Extract the [X, Y] coordinate from the center of the cell holding the provided text.  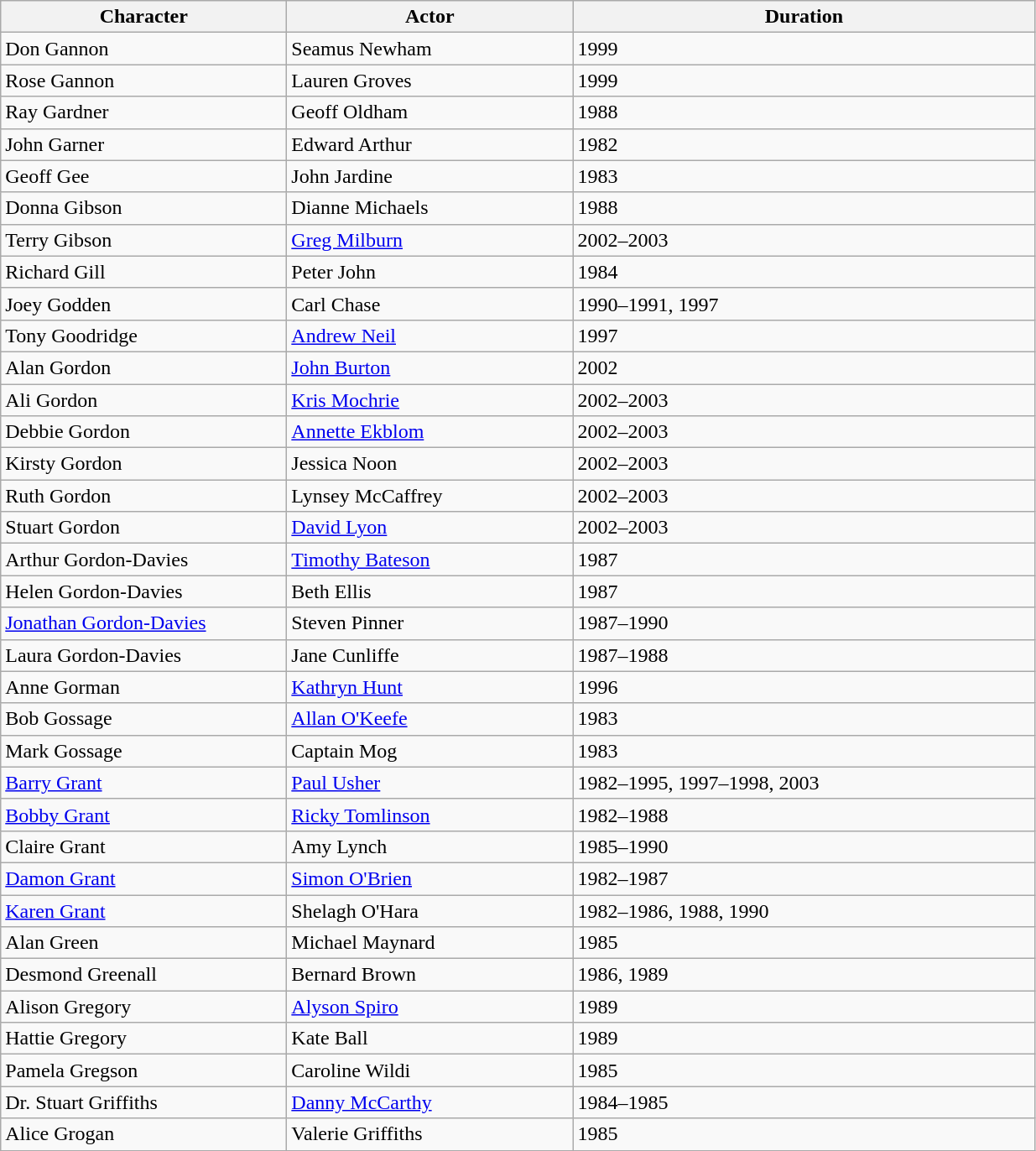
Alan Green [144, 943]
Bobby Grant [144, 815]
Anne Gorman [144, 687]
Don Gannon [144, 49]
Tony Goodridge [144, 336]
1996 [804, 687]
Character [144, 17]
Steven Pinner [429, 623]
Duration [804, 17]
Terry Gibson [144, 240]
Peter John [429, 272]
John Garner [144, 144]
Alan Gordon [144, 367]
1984–1985 [804, 1102]
1990–1991, 1997 [804, 304]
Andrew Neil [429, 336]
Jane Cunliffe [429, 655]
Debbie Gordon [144, 432]
John Jardine [429, 176]
Valerie Griffiths [429, 1134]
1986, 1989 [804, 975]
Joey Godden [144, 304]
Jessica Noon [429, 464]
Stuart Gordon [144, 528]
Amy Lynch [429, 846]
Kate Ball [429, 1039]
Barry Grant [144, 783]
Dr. Stuart Griffiths [144, 1102]
Pamela Gregson [144, 1070]
Alice Grogan [144, 1134]
Paul Usher [429, 783]
Helen Gordon-Davies [144, 591]
Captain Mog [429, 751]
Hattie Gregory [144, 1039]
Lynsey McCaffrey [429, 496]
Actor [429, 17]
Claire Grant [144, 846]
Karen Grant [144, 910]
Kirsty Gordon [144, 464]
1982–1986, 1988, 1990 [804, 910]
John Burton [429, 367]
Greg Milburn [429, 240]
Dianne Michaels [429, 208]
Laura Gordon-Davies [144, 655]
Ricky Tomlinson [429, 815]
Lauren Groves [429, 81]
1987–1988 [804, 655]
Caroline Wildi [429, 1070]
1982–1987 [804, 878]
Geoff Gee [144, 176]
Timothy Bateson [429, 560]
Kathryn Hunt [429, 687]
Alison Gregory [144, 1007]
Arthur Gordon-Davies [144, 560]
Ray Gardner [144, 112]
Jonathan Gordon-Davies [144, 623]
Danny McCarthy [429, 1102]
Shelagh O'Hara [429, 910]
1982–1995, 1997–1998, 2003 [804, 783]
Michael Maynard [429, 943]
David Lyon [429, 528]
Ali Gordon [144, 400]
Richard Gill [144, 272]
Desmond Greenall [144, 975]
Bernard Brown [429, 975]
1985–1990 [804, 846]
1997 [804, 336]
Geoff Oldham [429, 112]
1982–1988 [804, 815]
1982 [804, 144]
Mark Gossage [144, 751]
Alyson Spiro [429, 1007]
Damon Grant [144, 878]
Ruth Gordon [144, 496]
Simon O'Brien [429, 878]
Kris Mochrie [429, 400]
2002 [804, 367]
Edward Arthur [429, 144]
1987–1990 [804, 623]
Annette Ekblom [429, 432]
Carl Chase [429, 304]
Rose Gannon [144, 81]
Donna Gibson [144, 208]
Seamus Newham [429, 49]
1984 [804, 272]
Allan O'Keefe [429, 719]
Beth Ellis [429, 591]
Bob Gossage [144, 719]
